Scan for the cell matching the given text and deliver its (X, Y) coordinate at center. 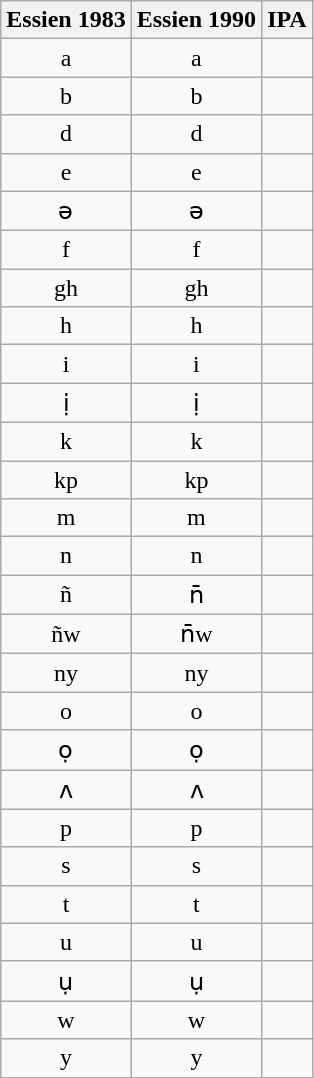
ñ (66, 595)
IPA (288, 20)
Essien 1983 (66, 20)
n̄ (196, 595)
n̄w (196, 634)
ñw (66, 634)
Essien 1990 (196, 20)
